Scan for the cell matching the given text and deliver its [x, y] coordinate at center. 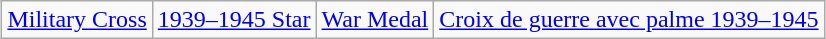
1939–1945 Star [234, 20]
Military Cross [77, 20]
War Medal [375, 20]
Croix de guerre avec palme 1939–1945 [629, 20]
